Pinpoint the cell where the given text exists, returning its (x, y) midpoint coordinate. 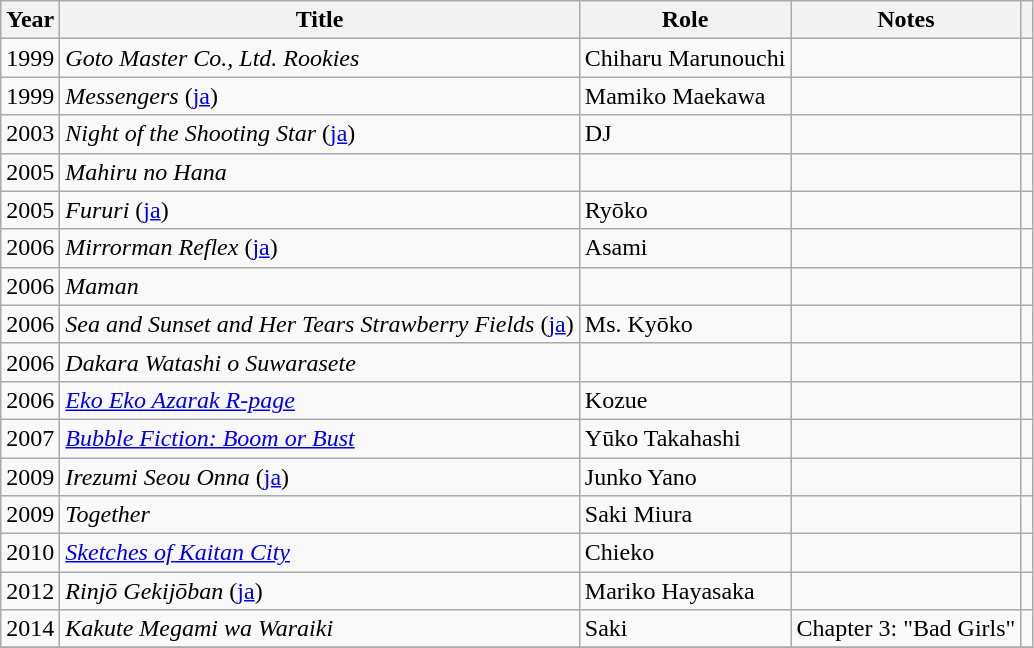
2003 (30, 134)
Bubble Fiction: Boom or Bust (320, 438)
Mirrorman Reflex (ja) (320, 248)
Goto Master Co., Ltd. Rookies (320, 58)
2010 (30, 553)
Saki Miura (685, 515)
Kakute Megami wa Waraiki (320, 629)
Dakara Watashi o Suwarasete (320, 362)
Rinjō Gekijōban (ja) (320, 591)
Year (30, 20)
Sketches of Kaitan City (320, 553)
Asami (685, 248)
Chieko (685, 553)
Maman (320, 286)
Mamiko Maekawa (685, 96)
Mariko Hayasaka (685, 591)
Role (685, 20)
Night of the Shooting Star (ja) (320, 134)
Title (320, 20)
Kozue (685, 400)
Eko Eko Azarak R-page (320, 400)
DJ (685, 134)
Notes (906, 20)
Mahiru no Hana (320, 172)
Junko Yano (685, 477)
Together (320, 515)
Ryōko (685, 210)
Irezumi Seou Onna (ja) (320, 477)
2014 (30, 629)
Ms. Kyōko (685, 324)
Chapter 3: "Bad Girls" (906, 629)
2007 (30, 438)
Saki (685, 629)
Yūko Takahashi (685, 438)
Fururi (ja) (320, 210)
Sea and Sunset and Her Tears Strawberry Fields (ja) (320, 324)
2012 (30, 591)
Messengers (ja) (320, 96)
Chiharu Marunouchi (685, 58)
